From the cell containing the given text, extract its center point as (x, y) coordinate. 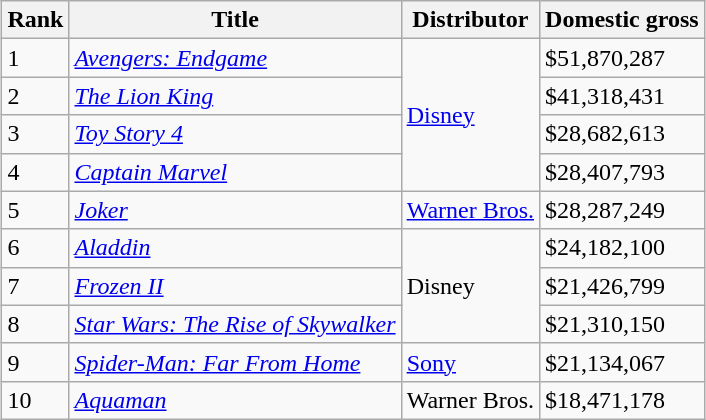
Joker (235, 210)
7 (36, 286)
$28,407,793 (622, 172)
Title (235, 20)
Avengers: Endgame (235, 58)
8 (36, 324)
$41,318,431 (622, 96)
Toy Story 4 (235, 134)
Spider-Man: Far From Home (235, 362)
Sony (470, 362)
$24,182,100 (622, 248)
Captain Marvel (235, 172)
2 (36, 96)
6 (36, 248)
The Lion King (235, 96)
Aquaman (235, 400)
Distributor (470, 20)
Star Wars: The Rise of Skywalker (235, 324)
$28,682,613 (622, 134)
$51,870,287 (622, 58)
$28,287,249 (622, 210)
Frozen II (235, 286)
4 (36, 172)
$21,134,067 (622, 362)
1 (36, 58)
Domestic gross (622, 20)
9 (36, 362)
3 (36, 134)
$21,310,150 (622, 324)
5 (36, 210)
Rank (36, 20)
10 (36, 400)
$21,426,799 (622, 286)
Aladdin (235, 248)
$18,471,178 (622, 400)
